Output the [x, y] coordinate of the center of the cell containing the given text.  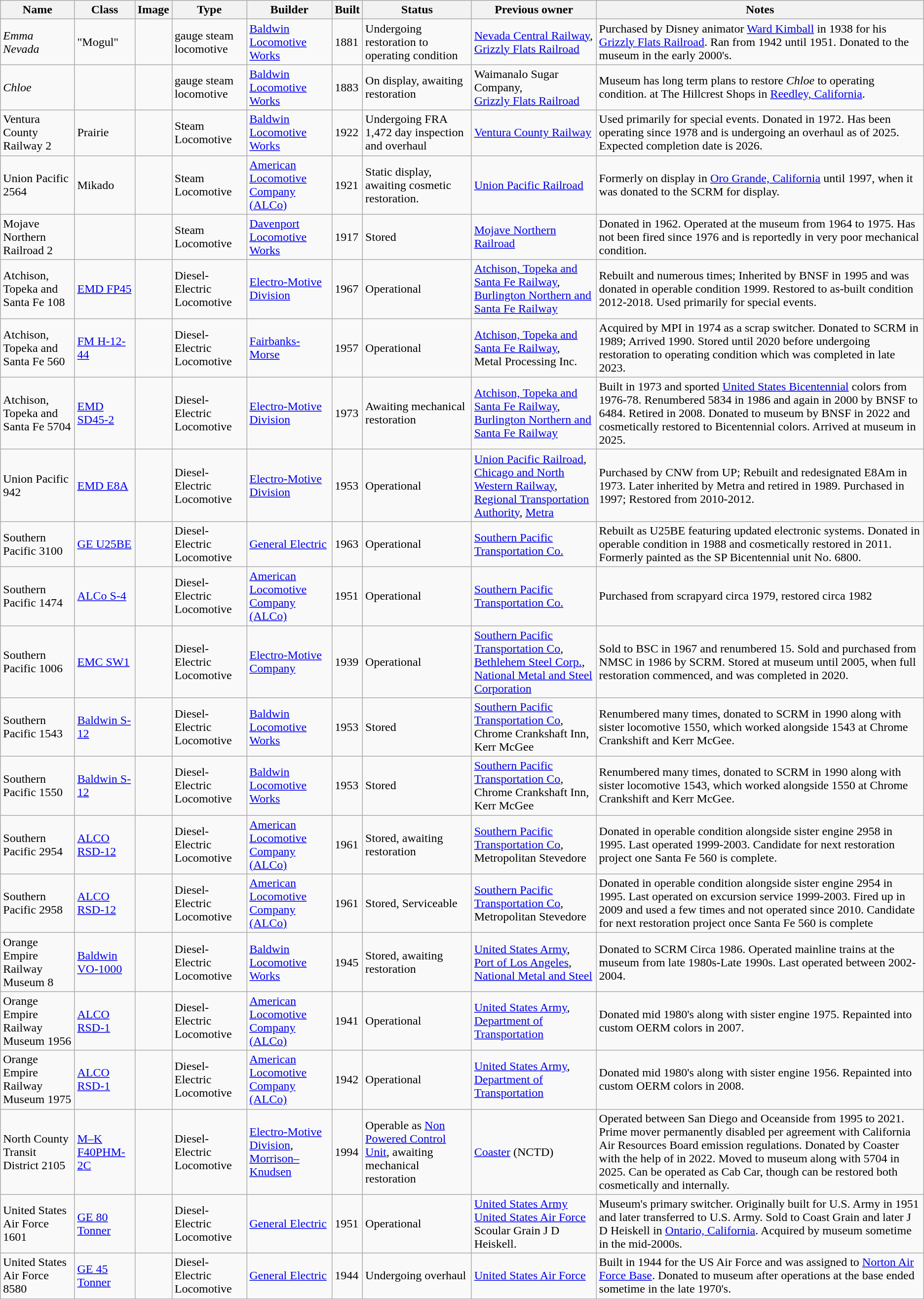
Stored, Serviceable [418, 903]
Formerly on display in Oro Grande, California until 1997, when it was donated to the SCRM for display. [760, 185]
Undergoing overhaul [418, 1276]
Class [105, 10]
Builder [289, 10]
Mikado [105, 185]
Undergoing FRA 1,472 day inspection and overhaul [418, 133]
1921 [347, 185]
1881 [347, 42]
Southern Pacific 2954 [38, 845]
Donated to SCRM Circa 1986. Operated mainline trains at the museum from late 1980s-Late 1990s. Last operated between 2002-2004. [760, 962]
Status [418, 10]
GE U25BE [105, 544]
1939 [347, 662]
Orange Empire Railway Museum 1975 [38, 1080]
1963 [347, 544]
Operable as Non Powered Control Unit, awaiting mechanical restoration [418, 1152]
1957 [347, 347]
Coaster (NCTD) [534, 1152]
1917 [347, 237]
Image [153, 10]
Atchison, Topeka and Santa Fe Railway,Metal Processing Inc. [534, 347]
ALCo S-4 [105, 596]
Waimanalo Sugar Company,Grizzly Flats Railroad [534, 87]
Union Pacific 942 [38, 485]
United States ArmyUnited States Air Force Scoular Grain J D Heiskell. [534, 1224]
Ventura County Railway [534, 133]
United States Air Force 1601 [38, 1224]
Southern Pacific 1550 [38, 786]
Emma Nevada [38, 42]
Atchison, Topeka and Santa Fe 108 [38, 289]
Southern Pacific 1543 [38, 727]
1973 [347, 413]
EMD SD45-2 [105, 413]
Union Pacific Railroad [534, 185]
Donated mid 1980's along with sister engine 1975. Repainted into custom OERM colors in 2007. [760, 1021]
1941 [347, 1021]
Union Pacific 2564 [38, 185]
Southern Pacific 3100 [38, 544]
1883 [347, 87]
Southern Pacific 1474 [38, 596]
On display, awaiting restoration [418, 87]
"Mogul" [105, 42]
Prairie [105, 133]
Static display, awaiting cosmetic restoration. [418, 185]
Chloe [38, 87]
Baldwin VO-1000 [105, 962]
GE 80 Tonner [105, 1224]
Electro-Motive Company [289, 662]
Renumbered many times, donated to SCRM in 1990 along with sister locomotive 1543, which worked alongside 1550 at Chrome Crankshift and Kerr McGee. [760, 786]
1967 [347, 289]
Atchison, Topeka and Santa Fe 560 [38, 347]
United States Army,Port of Los Angeles,National Metal and Steel [534, 962]
Mojave Northern Railroad 2 [38, 237]
Orange Empire Railway Museum 1956 [38, 1021]
United States Air Force 8580 [38, 1276]
North County Transit District 2105 [38, 1152]
Davenport Locomotive Works [289, 237]
1945 [347, 962]
Electro-MotiveDivision, Morrison–Knudsen [289, 1152]
Orange Empire Railway Museum 8 [38, 962]
EMD FP45 [105, 289]
1922 [347, 133]
Union Pacific Railroad,Chicago and North Western Railway, Regional Transportation Authority, Metra [534, 485]
Awaiting mechanical restoration [418, 413]
Southern Pacific Transportation Co,Bethlehem Steel Corp., National Metal and Steel Corporation [534, 662]
Undergoing restoration to operating condition [418, 42]
Ventura County Railway 2 [38, 133]
EMC SW1 [105, 662]
1944 [347, 1276]
Renumbered many times, donated to SCRM in 1990 along with sister locomotive 1550, which worked alongside 1543 at Chrome Crankshift and Kerr McGee. [760, 727]
Type [209, 10]
GE 45 Tonner [105, 1276]
Purchased from scrapyard circa 1979, restored circa 1982 [760, 596]
1994 [347, 1152]
1942 [347, 1080]
Donated in 1962. Operated at the museum from 1964 to 1975. Has not been fired since 1976 and is reportedly in very poor mechanical condition. [760, 237]
Southern Pacific 1006 [38, 662]
M–K F40PHM-2C [105, 1152]
Donated mid 1980's along with sister engine 1956. Repainted into custom OERM colors in 2008. [760, 1080]
Notes [760, 10]
Fairbanks-Morse [289, 347]
Mojave Northern Railroad [534, 237]
Name [38, 10]
EMD E8A [105, 485]
Nevada Central Railway,Grizzly Flats Railroad [534, 42]
Built [347, 10]
FM H-12-44 [105, 347]
Southern Pacific 2958 [38, 903]
United States Air Force [534, 1276]
Previous owner [534, 10]
Atchison, Topeka and Santa Fe 5704 [38, 413]
Museum has long term plans to restore Chloe to operating condition. at The Hillcrest Shops in Reedley, California. [760, 87]
